Pinpoint the cell where the given text exists, returning its [x, y] midpoint coordinate. 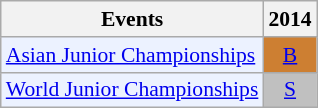
B [290, 55]
Events [132, 19]
World Junior Championships [132, 90]
S [290, 90]
2014 [290, 19]
Asian Junior Championships [132, 55]
